Scan for the cell matching the given text and deliver its (x, y) coordinate at center. 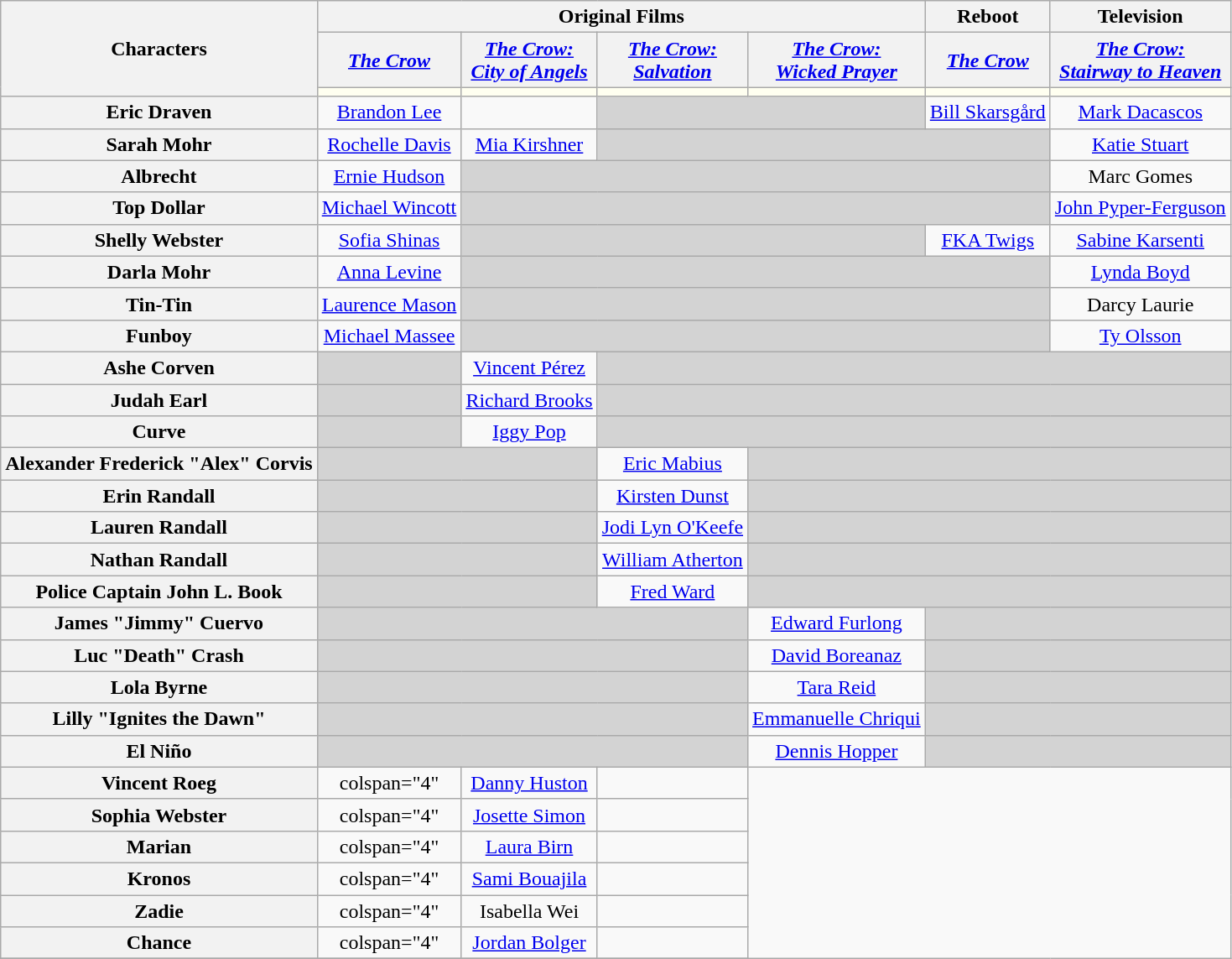
Chance (159, 943)
Eric Mabius (673, 464)
Laurence Mason (389, 304)
Lilly "Ignites the Dawn" (159, 719)
Reboot (988, 17)
Michael Wincott (389, 208)
The Crow: Salvation (673, 60)
Brandon Lee (389, 112)
Jordan Bolger (529, 943)
Kronos (159, 878)
Bill Skarsgård (988, 112)
Marian (159, 847)
Erin Randall (159, 496)
Tara Reid (837, 687)
El Niño (159, 751)
Original Films (621, 17)
John Pyper-Ferguson (1141, 208)
Ty Olsson (1141, 336)
Lynda Boyd (1141, 272)
Ernie Hudson (389, 176)
Lola Byrne (159, 687)
David Boreanaz (837, 655)
William Atherton (673, 560)
Television (1141, 17)
Anna Levine (389, 272)
Marc Gomes (1141, 176)
Darcy Laurie (1141, 304)
Vincent Roeg (159, 783)
Mark Dacascos (1141, 112)
Sami Bouajila (529, 878)
Sophia Webster (159, 815)
FKA Twigs (988, 240)
Nathan Randall (159, 560)
Sabine Karsenti (1141, 240)
Michael Massee (389, 336)
Sarah Mohr (159, 144)
Katie Stuart (1141, 144)
Tin-Tin (159, 304)
Shelly Webster (159, 240)
Jodi Lyn O'Keefe (673, 528)
Sofia Shinas (389, 240)
Danny Huston (529, 783)
Zadie (159, 910)
Rochelle Davis (389, 144)
Police Captain John L. Book (159, 592)
Top Dollar (159, 208)
Iggy Pop (529, 432)
Edward Furlong (837, 623)
Luc "Death" Crash (159, 655)
Characters (159, 49)
Fred Ward (673, 592)
Funboy (159, 336)
Isabella Wei (529, 910)
Curve (159, 432)
Mia Kirshner (529, 144)
The Crow: City of Angels (529, 60)
Laura Birn (529, 847)
Alexander Frederick "Alex" Corvis (159, 464)
Eric Draven (159, 112)
The Crow: Wicked Prayer (837, 60)
Dennis Hopper (837, 751)
Judah Earl (159, 400)
Kirsten Dunst (673, 496)
Vincent Pérez (529, 367)
The Crow: Stairway to Heaven (1141, 60)
Albrecht (159, 176)
Darla Mohr (159, 272)
Josette Simon (529, 815)
Richard Brooks (529, 400)
Emmanuelle Chriqui (837, 719)
Ashe Corven (159, 367)
James "Jimmy" Cuervo (159, 623)
Lauren Randall (159, 528)
